Return (x, y) of the center of cell containing provided text 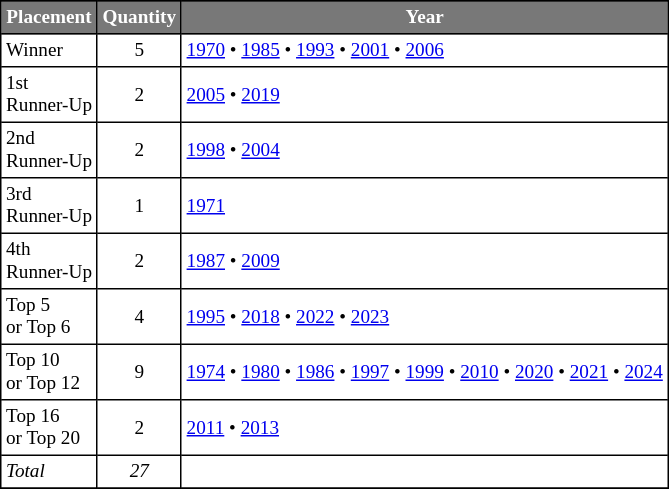
Top 5 or Top 6 (49, 317)
27 (139, 472)
1998 • 2004 (424, 150)
1974 • 1980 • 1986 • 1997 • 1999 • 2010 • 2020 • 2021 • 2024 (424, 372)
2ndRunner-Up (49, 150)
4thRunner-Up (49, 261)
1987 • 2009 (424, 261)
1970 • 1985 • 1993 • 2001 • 2006 (424, 50)
Top 16or Top 20 (49, 428)
Year (424, 18)
Placement (49, 18)
1995 • 2018 • 2022 • 2023 (424, 317)
Total (49, 472)
3rdRunner-Up (49, 206)
9 (139, 372)
Top 10or Top 12 (49, 372)
1stRunner-Up (49, 95)
4 (139, 317)
5 (139, 50)
Winner (49, 50)
Quantity (139, 18)
2011 • 2013 (424, 428)
1971 (424, 206)
2005 • 2019 (424, 95)
1 (139, 206)
